Output the (x, y) coordinate of the center of the cell containing the given text.  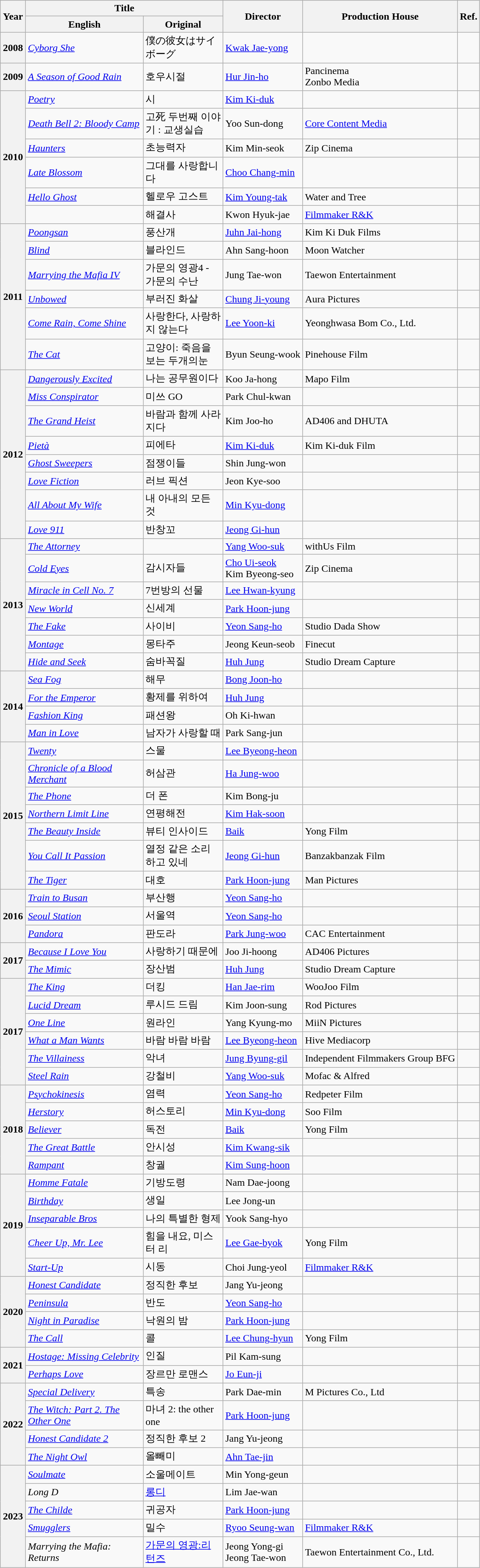
Ryoo Seung-wan (263, 1528)
You Call It Passion (84, 856)
루시드 드림 (183, 1005)
Jung Tae-won (263, 275)
롱디 (183, 1492)
2010 (13, 157)
Come Rain, Come Shine (84, 323)
밀수 (183, 1528)
악녀 (183, 1058)
초능력자 (183, 148)
황제를 위하여 (183, 698)
Rampant (84, 1165)
2013 (13, 605)
Kwon Hyuk-jae (263, 215)
The Tiger (84, 880)
Fashion King (84, 715)
Choo Chang-min (263, 172)
나는 공무원이다 (183, 379)
Kim Hak-soon (263, 814)
콜 (183, 1338)
패션왕 (183, 715)
Love Fiction (84, 481)
염력 (183, 1094)
2009 (13, 77)
가문의 영광4 - 가문의 수난 (183, 275)
Original (183, 24)
Park Sang-jun (263, 733)
Believer (84, 1129)
Hide and Seek (84, 662)
신세계 (183, 608)
Kim Ki-duk Film (380, 445)
The Mimic (84, 969)
Mofac & Alfred (380, 1077)
시동 (183, 1267)
Ha Jung-woo (263, 773)
대호 (183, 880)
Studio Dada Show (380, 627)
Long D (84, 1492)
Ahn Sang-hoon (263, 250)
인질 (183, 1356)
고양이: 죽음을보는 두개의눈 (183, 354)
해무 (183, 680)
Kim Sung-hoon (263, 1165)
The Villainess (84, 1058)
Cyborg She (84, 48)
Death Bell 2: Bloody Camp (84, 124)
마녀 2: the other one (183, 1415)
나의 특별한 형제 (183, 1219)
Oh Ki-hwan (263, 715)
Honest Candidate 2 (84, 1439)
더킹 (183, 987)
Aura Pictures (380, 299)
2018 (13, 1129)
블라인드 (183, 250)
Kim Bong-ju (263, 796)
New World (84, 608)
Lee Chung-hyun (263, 1338)
남자가 사랑할 때 (183, 733)
Pandora (84, 934)
Northern Limit Line (84, 814)
Kim Joon-sung (263, 1005)
Steel Rain (84, 1077)
내 아내의 모든 것 (183, 505)
러브 픽션 (183, 481)
Miracle in Cell No. 7 (84, 591)
Independent Filmmakers Group BFG (380, 1058)
Kim Ki Duk Films (380, 233)
2019 (13, 1225)
Lee Hwan-kyung (263, 591)
Core Content Media (380, 124)
스물 (183, 751)
Cho Ui-seokKim Byeong-seo (263, 568)
반도 (183, 1303)
Ref. (468, 16)
미쓰 GO (183, 396)
Peninsula (84, 1303)
정직한 후보 (183, 1285)
해결사 (183, 215)
Yang Kyung-mo (263, 1023)
All About My Wife (84, 505)
Miss Conspirator (84, 396)
The Call (84, 1338)
Start-Up (84, 1267)
반창꼬 (183, 529)
Smugglers (84, 1528)
The Grand Heist (84, 421)
장산범 (183, 969)
Psychokinesis (84, 1094)
Hello Ghost (84, 197)
Kim Young-tak (263, 197)
허스토리 (183, 1112)
2014 (13, 706)
Lim Jae-wan (263, 1492)
Pinehouse Film (380, 354)
Park Dae-min (263, 1392)
A Season of Good Rain (84, 77)
Ahn Tae-jin (263, 1456)
바람 바람 바람 (183, 1041)
Poongsan (84, 233)
Park Chul-kwan (263, 396)
사랑한다, 사랑하지 않는다 (183, 323)
서울역 (183, 916)
Twenty (84, 751)
허삼관 (183, 773)
withUs Film (380, 547)
Director (263, 16)
Kim Min-seok (263, 148)
Pil Kam-sung (263, 1356)
그대를 사랑합니다 (183, 172)
Hostage: Missing Celebrity (84, 1356)
사랑하기 때문에 (183, 952)
Honest Candidate (84, 1285)
Chung Ji-young (263, 299)
Homme Fatale (84, 1183)
2016 (13, 916)
Inseparable Bros (84, 1219)
시 (183, 100)
Perhaps Love (84, 1374)
WooJoo Film (380, 987)
Redpeter Film (380, 1094)
2015 (13, 816)
The Phone (84, 796)
숨바꼭질 (183, 662)
2021 (13, 1365)
Yeonghwasa Bom Co., Ltd. (380, 323)
원라인 (183, 1023)
더 폰 (183, 796)
장르만 로맨스 (183, 1374)
Birthday (84, 1200)
Ghost Sweepers (84, 463)
Kwak Jae-yong (263, 48)
호우시절 (183, 77)
사이비 (183, 627)
Production House (380, 16)
Jeong Yong-giJeong Tae-won (263, 1552)
헬로우 고스트 (183, 197)
2012 (13, 454)
AD406 and DHUTA (380, 421)
Man in Love (84, 733)
판도라 (183, 934)
2011 (13, 297)
Marrying the Mafia IV (84, 275)
Late Blossom (84, 172)
Taewon Entertainment Co., Ltd. (380, 1552)
2023 (13, 1517)
2020 (13, 1312)
Finecut (380, 644)
Koo Ja-hong (263, 379)
Rod Pictures (380, 1005)
The Beauty Inside (84, 831)
Park Jung-woo (263, 934)
독전 (183, 1129)
Night in Paradise (84, 1321)
Title (124, 8)
Year (13, 16)
부러진 화살 (183, 299)
Water and Tree (380, 197)
연평해전 (183, 814)
열정 같은 소리 하고 있네 (183, 856)
Moon Watcher (380, 250)
Poetry (84, 100)
Lee Gae-byok (263, 1243)
피에타 (183, 445)
2008 (13, 48)
Joo Ji-hoong (263, 952)
Cold Eyes (84, 568)
Haunters (84, 148)
PancinemaZonbo Media (380, 77)
특송 (183, 1392)
M Pictures Co., Ltd (380, 1392)
낙원의 밤 (183, 1321)
Hur Jin-ho (263, 77)
English (84, 24)
귀공자 (183, 1510)
Han Jae-rim (263, 987)
CAC Entertainment (380, 934)
Love 911 (84, 529)
Herstory (84, 1112)
Jung Byung-gil (263, 1058)
The Night Owl (84, 1456)
Banzakbanzak Film (380, 856)
Because I Love You (84, 952)
Special Delivery (84, 1392)
감시자들 (183, 568)
Sea Fog (84, 680)
The Great Battle (84, 1148)
Min Yong-geun (263, 1475)
The Childe (84, 1510)
Lee Jong-un (263, 1200)
For the Emperor (84, 698)
One Line (84, 1023)
Marrying the Mafia: Returns (84, 1552)
고死 두번째 이야기 : 교생실습 (183, 124)
뷰티 인사이드 (183, 831)
풍산개 (183, 233)
점쟁이들 (183, 463)
가문의 영광:리턴즈 (183, 1552)
정직한 후보 2 (183, 1439)
기방도령 (183, 1183)
Bong Joon-ho (263, 680)
Byun Seung-wook (263, 354)
The Attorney (84, 547)
AD406 Pictures (380, 952)
MiiN Pictures (380, 1023)
The Fake (84, 627)
안시성 (183, 1148)
부산행 (183, 898)
Dangerously Excited (84, 379)
What a Man Wants (84, 1041)
올빼미 (183, 1456)
Mapo Film (380, 379)
Soulmate (84, 1475)
몽타주 (183, 644)
僕の彼女はサイボーグ (183, 48)
Lee Yoon-ki (263, 323)
Kim Joo-ho (263, 421)
Hive Mediacorp (380, 1041)
바람과 함께 사라지다 (183, 421)
Blind (84, 250)
Kim Kwang-sik (263, 1148)
7번방의 선물 (183, 591)
The Cat (84, 354)
Taewon Entertainment (380, 275)
Shin Jung-won (263, 463)
Chronicle of a Blood Merchant (84, 773)
Unbowed (84, 299)
Lucid Dream (84, 1005)
창궐 (183, 1165)
생일 (183, 1200)
Cheer Up, Mr. Lee (84, 1243)
Montage (84, 644)
Yoo Sun-dong (263, 124)
Juhn Jai-hong (263, 233)
2022 (13, 1425)
소울메이트 (183, 1475)
Soo Film (380, 1112)
Man Pictures (380, 880)
Choi Jung-yeol (263, 1267)
Nam Dae-joong (263, 1183)
Train to Busan (84, 898)
The Witch: Part 2. The Other One (84, 1415)
Jo Eun-ji (263, 1374)
Seoul Station (84, 916)
Jeon Kye-soo (263, 481)
Pietà (84, 445)
강철비 (183, 1077)
힘을 내요, 미스터 리 (183, 1243)
The King (84, 987)
Jeong Keun-seob (263, 644)
Yook Sang-hyo (263, 1219)
